Return (X, Y) of the center of cell containing provided text 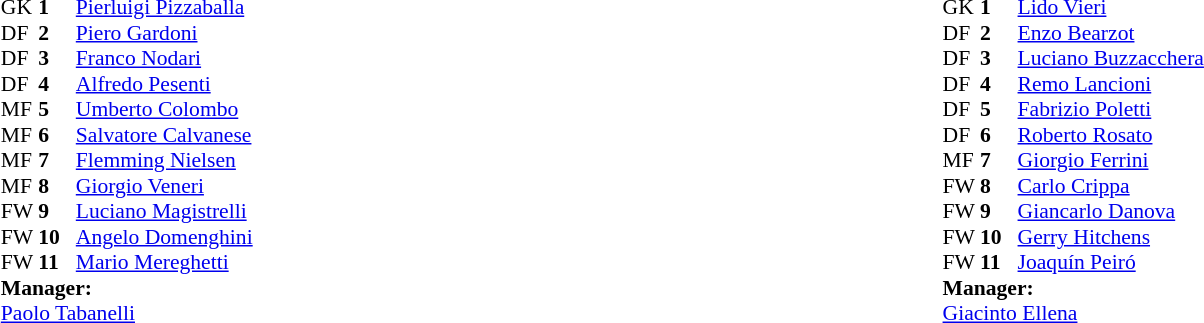
Umberto Colombo (164, 109)
Fabrizio Poletti (1111, 109)
Luciano Magistrelli (164, 211)
Salvatore Calvanese (164, 135)
Giancarlo Danova (1111, 211)
Gerry Hitchens (1111, 237)
Giorgio Ferrini (1111, 161)
Flemming Nielsen (164, 161)
Franco Nodari (164, 59)
Mario Mereghetti (164, 263)
Joaquín Peiró (1111, 263)
Luciano Buzzacchera (1111, 59)
Carlo Crippa (1111, 186)
Remo Lancioni (1111, 84)
Giorgio Veneri (164, 186)
Alfredo Pesenti (164, 84)
Angelo Domenghini (164, 237)
Piero Gardoni (164, 33)
Roberto Rosato (1111, 135)
Enzo Bearzot (1111, 33)
